Output the [X, Y] coordinate of the center of the cell containing the given text.  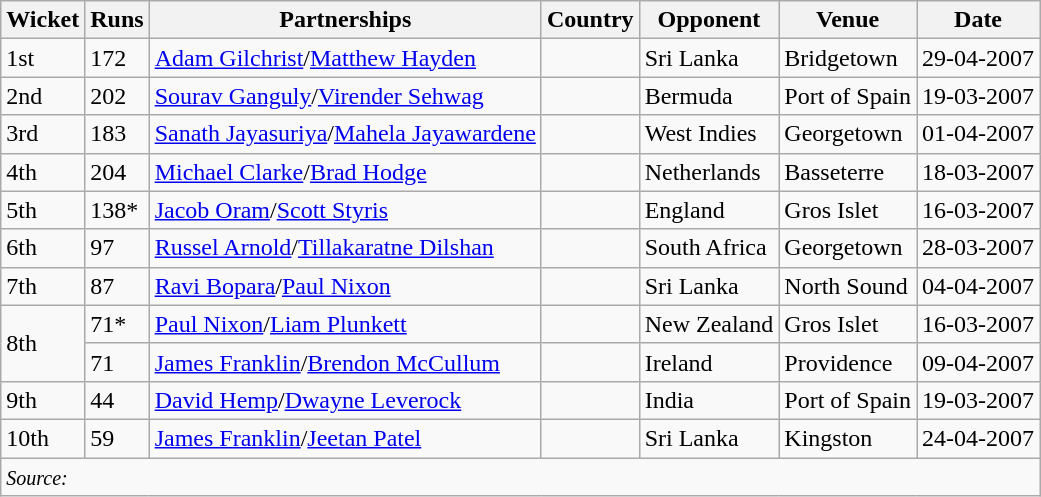
North Sound [848, 286]
Bridgetown [848, 58]
01-04-2007 [978, 134]
England [709, 210]
Basseterre [848, 172]
9th [43, 400]
Jacob Oram/Scott Styris [345, 210]
44 [117, 400]
204 [117, 172]
71* [117, 324]
28-03-2007 [978, 248]
183 [117, 134]
7th [43, 286]
Netherlands [709, 172]
James Franklin/Jeetan Patel [345, 438]
Date [978, 20]
New Zealand [709, 324]
71 [117, 362]
Providence [848, 362]
Opponent [709, 20]
172 [117, 58]
David Hemp/Dwayne Leverock [345, 400]
87 [117, 286]
Runs [117, 20]
Ireland [709, 362]
Kingston [848, 438]
Venue [848, 20]
5th [43, 210]
09-04-2007 [978, 362]
James Franklin/Brendon McCullum [345, 362]
Sanath Jayasuriya/Mahela Jayawardene [345, 134]
Ravi Bopara/Paul Nixon [345, 286]
18-03-2007 [978, 172]
4th [43, 172]
6th [43, 248]
South Africa [709, 248]
Wicket [43, 20]
Country [590, 20]
04-04-2007 [978, 286]
97 [117, 248]
10th [43, 438]
138* [117, 210]
202 [117, 96]
Michael Clarke/Brad Hodge [345, 172]
Russel Arnold/Tillakaratne Dilshan [345, 248]
24-04-2007 [978, 438]
Paul Nixon/Liam Plunkett [345, 324]
Sourav Ganguly/Virender Sehwag [345, 96]
Bermuda [709, 96]
Adam Gilchrist/Matthew Hayden [345, 58]
2nd [43, 96]
West Indies [709, 134]
Partnerships [345, 20]
Source: [520, 477]
3rd [43, 134]
59 [117, 438]
India [709, 400]
1st [43, 58]
8th [43, 343]
29-04-2007 [978, 58]
